Extract the (X, Y) coordinate from the center of the cell holding the provided text.  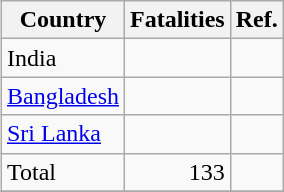
India (62, 58)
Country (62, 20)
Total (62, 172)
Sri Lanka (62, 134)
133 (178, 172)
Fatalities (178, 20)
Bangladesh (62, 96)
Ref. (256, 20)
